Provide the (X, Y) coordinate of the cell's center where the given text is located.  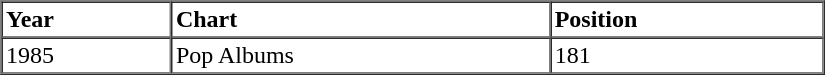
Pop Albums (360, 56)
Chart (360, 20)
181 (686, 56)
Year (87, 20)
1985 (87, 56)
Position (686, 20)
